Identify which cell holds the provided text, then report its (X, Y) central coordinate. 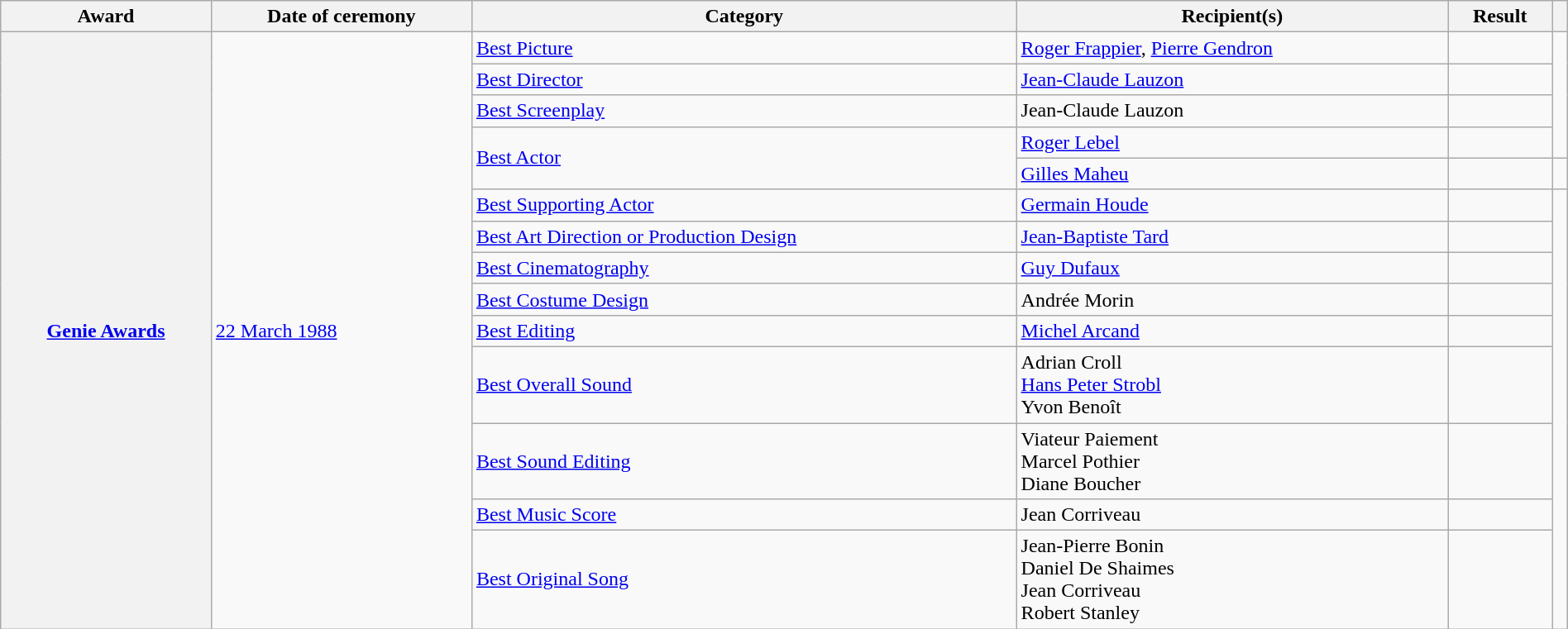
Date of ceremony (341, 17)
Best Picture (744, 48)
Category (744, 17)
Jean Corriveau (1232, 515)
Jean-Baptiste Tard (1232, 236)
Best Costume Design (744, 299)
Roger Frappier, Pierre Gendron (1232, 48)
Jean-Pierre BoninDaniel De ShaimesJean CorriveauRobert Stanley (1232, 580)
Best Editing (744, 331)
Gilles Maheu (1232, 174)
Best Cinematography (744, 268)
Best Supporting Actor (744, 205)
Michel Arcand (1232, 331)
Germain Houde (1232, 205)
Genie Awards (106, 331)
Guy Dufaux (1232, 268)
Best Music Score (744, 515)
Best Original Song (744, 580)
Best Art Direction or Production Design (744, 236)
Best Director (744, 79)
Best Overall Sound (744, 384)
22 March 1988 (341, 331)
Andrée Morin (1232, 299)
Best Actor (744, 158)
Result (1500, 17)
Adrian CrollHans Peter StroblYvon Benoît (1232, 384)
Award (106, 17)
Best Sound Editing (744, 461)
Best Screenplay (744, 111)
Viateur PaiementMarcel PothierDiane Boucher (1232, 461)
Roger Lebel (1232, 142)
Recipient(s) (1232, 17)
